Return (X, Y) of the center of cell containing provided text 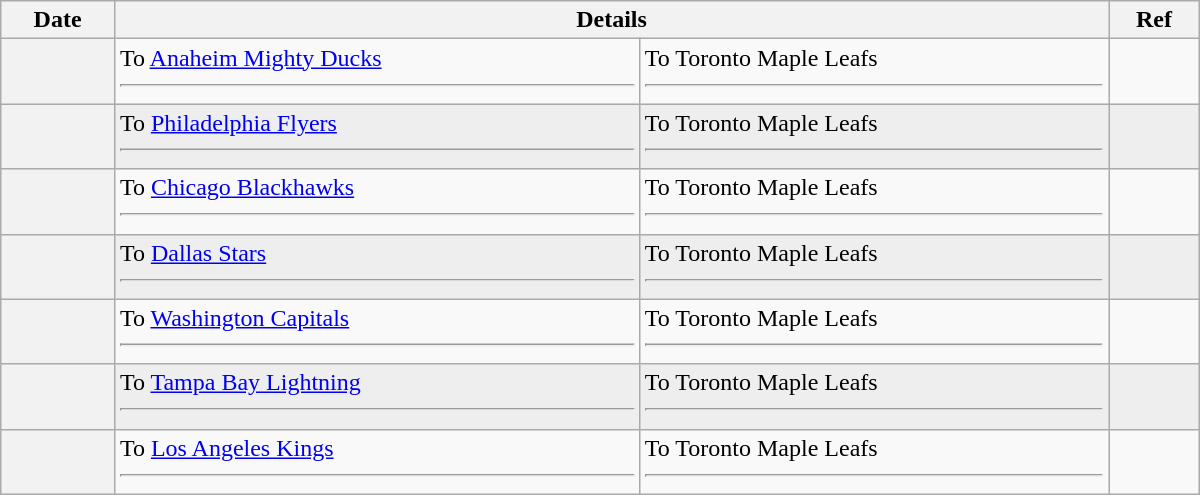
To Anaheim Mighty Ducks (376, 72)
To Philadelphia Flyers (376, 136)
To Dallas Stars (376, 266)
To Washington Capitals (376, 332)
Date (58, 20)
To Tampa Bay Lightning (376, 396)
Ref (1154, 20)
To Chicago Blackhawks (376, 202)
Details (611, 20)
To Los Angeles Kings (376, 462)
